Pinpoint the cell where the given text exists, returning its [x, y] midpoint coordinate. 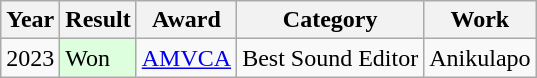
AMVCA [186, 58]
Won [98, 58]
Best Sound Editor [330, 58]
Category [330, 20]
Anikulapo [480, 58]
Work [480, 20]
Award [186, 20]
Year [30, 20]
2023 [30, 58]
Result [98, 20]
